Provide the (x, y) coordinate of the cell's center where the given text is located.  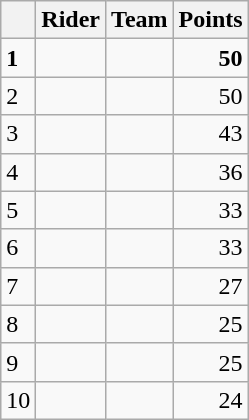
27 (210, 286)
7 (18, 286)
24 (210, 400)
36 (210, 172)
5 (18, 210)
10 (18, 400)
3 (18, 134)
2 (18, 96)
8 (18, 324)
6 (18, 248)
Rider (71, 20)
Points (210, 20)
1 (18, 58)
9 (18, 362)
4 (18, 172)
Team (140, 20)
43 (210, 134)
